Locate the cell with the specified text and output its (x, y) center coordinate. 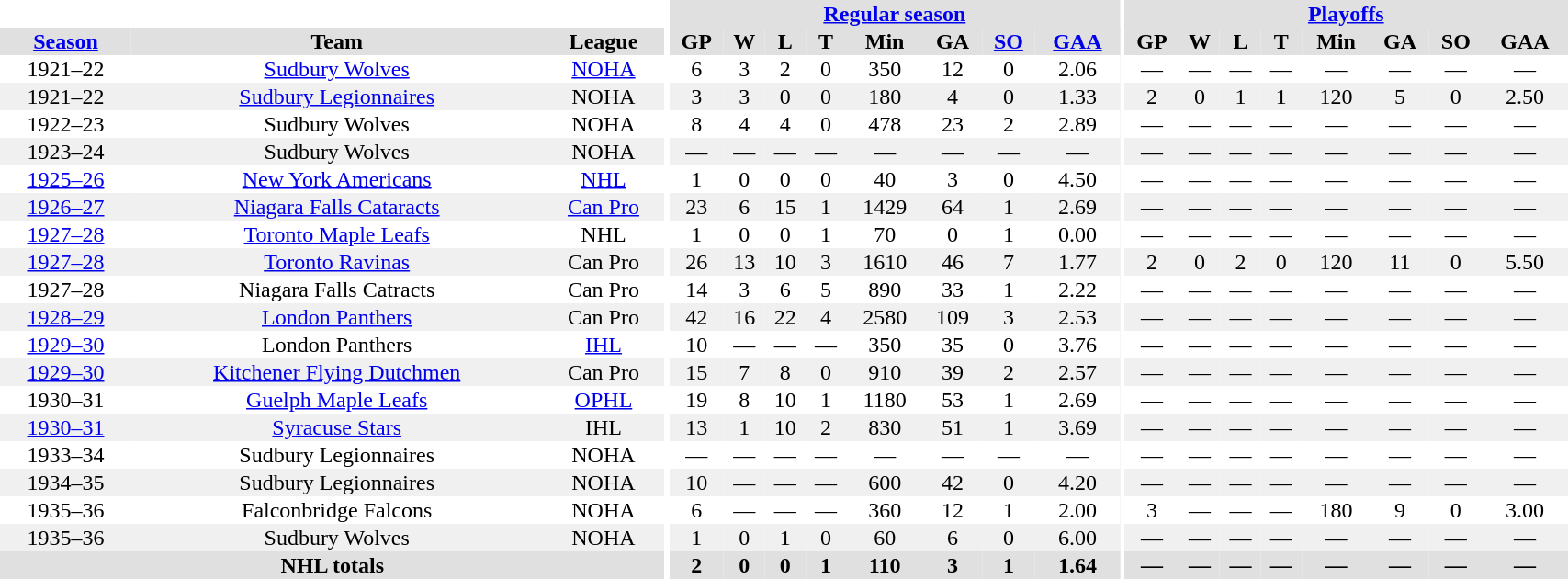
NHL totals (333, 565)
0.00 (1078, 234)
14 (696, 289)
109 (953, 317)
2.53 (1078, 317)
1923–24 (66, 152)
600 (885, 482)
Falconbridge Falcons (336, 510)
1926–27 (66, 207)
1925–26 (66, 179)
3.00 (1525, 510)
360 (885, 510)
Team (336, 41)
OPHL (603, 400)
1928–29 (66, 317)
64 (953, 207)
Niagara Falls Catracts (336, 289)
2.06 (1078, 69)
2.22 (1078, 289)
Regular season (895, 14)
5.50 (1525, 262)
Season (66, 41)
League (603, 41)
26 (696, 262)
Toronto Maple Leafs (336, 234)
1.77 (1078, 262)
New York Americans (336, 179)
910 (885, 372)
51 (953, 427)
2580 (885, 317)
11 (1400, 262)
6.00 (1078, 538)
53 (953, 400)
1429 (885, 207)
Toronto Ravinas (336, 262)
70 (885, 234)
890 (885, 289)
1922–23 (66, 124)
16 (744, 317)
4.50 (1078, 179)
Guelph Maple Leafs (336, 400)
33 (953, 289)
Niagara Falls Cataracts (336, 207)
1.64 (1078, 565)
3.76 (1078, 345)
3.69 (1078, 427)
1934–35 (66, 482)
1.33 (1078, 96)
1933–34 (66, 455)
39 (953, 372)
1610 (885, 262)
2.89 (1078, 124)
22 (784, 317)
Syracuse Stars (336, 427)
46 (953, 262)
478 (885, 124)
830 (885, 427)
2.57 (1078, 372)
35 (953, 345)
1180 (885, 400)
4.20 (1078, 482)
2.00 (1078, 510)
60 (885, 538)
9 (1400, 510)
110 (885, 565)
40 (885, 179)
19 (696, 400)
2.50 (1525, 96)
Playoffs (1346, 14)
Kitchener Flying Dutchmen (336, 372)
